Locate the cell with the specified text and output its [X, Y] center coordinate. 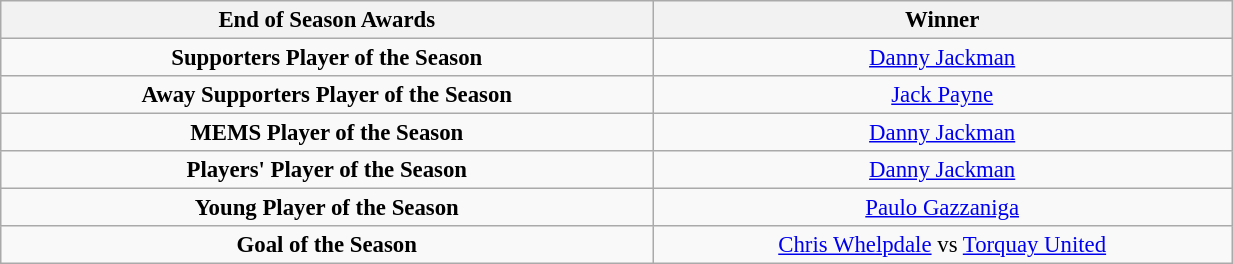
Young Player of the Season [327, 208]
MEMS Player of the Season [327, 133]
Winner [942, 20]
Players' Player of the Season [327, 170]
Chris Whelpdale vs Torquay United [942, 245]
Goal of the Season [327, 245]
Paulo Gazzaniga [942, 208]
Supporters Player of the Season [327, 58]
Jack Payne [942, 95]
Away Supporters Player of the Season [327, 95]
End of Season Awards [327, 20]
